Capture the cell that displays the provided text and extract its [X, Y] central coordinate. 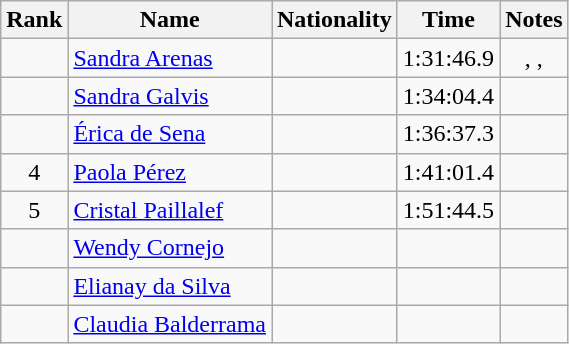
1:41:01.4 [448, 172]
Wendy Cornejo [170, 248]
Sandra Galvis [170, 96]
5 [34, 210]
Elianay da Silva [170, 286]
Paola Pérez [170, 172]
Rank [34, 20]
1:31:46.9 [448, 58]
Érica de Sena [170, 134]
Sandra Arenas [170, 58]
Claudia Balderrama [170, 324]
1:34:04.4 [448, 96]
1:36:37.3 [448, 134]
4 [34, 172]
Cristal Paillalef [170, 210]
1:51:44.5 [448, 210]
, , [534, 58]
Nationality [335, 20]
Time [448, 20]
Name [170, 20]
Notes [534, 20]
